Extract the (X, Y) coordinate from the center of the cell holding the provided text.  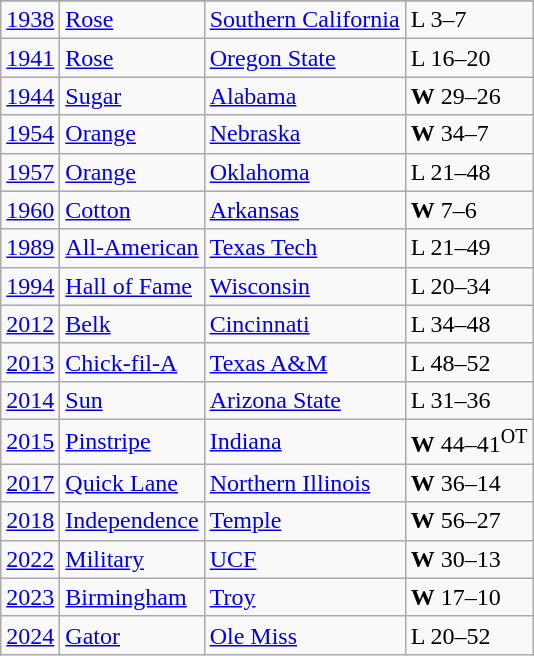
L 16–20 (469, 58)
1957 (30, 172)
1989 (30, 248)
Alabama (304, 96)
1938 (30, 20)
Texas Tech (304, 248)
1941 (30, 58)
All-American (132, 248)
L 21–49 (469, 248)
W 44–41OT (469, 442)
L 20–34 (469, 286)
L 31–36 (469, 400)
W 56–27 (469, 521)
1960 (30, 210)
2022 (30, 559)
L 20–52 (469, 635)
Quick Lane (132, 483)
2018 (30, 521)
Ole Miss (304, 635)
W 34–7 (469, 134)
Independence (132, 521)
L 21–48 (469, 172)
Indiana (304, 442)
1954 (30, 134)
2017 (30, 483)
Arizona State (304, 400)
Southern California (304, 20)
Belk (132, 324)
W 30–13 (469, 559)
Wisconsin (304, 286)
UCF (304, 559)
Northern Illinois (304, 483)
Nebraska (304, 134)
2015 (30, 442)
L 34–48 (469, 324)
W 36–14 (469, 483)
2024 (30, 635)
W 29–26 (469, 96)
Gator (132, 635)
Hall of Fame (132, 286)
Birmingham (132, 597)
Pinstripe (132, 442)
L 48–52 (469, 362)
W 17–10 (469, 597)
Cincinnati (304, 324)
1994 (30, 286)
Arkansas (304, 210)
Sugar (132, 96)
Troy (304, 597)
Military (132, 559)
Temple (304, 521)
W 7–6 (469, 210)
Oregon State (304, 58)
Texas A&M (304, 362)
2023 (30, 597)
L 3–7 (469, 20)
Cotton (132, 210)
2014 (30, 400)
2012 (30, 324)
Chick-fil-A (132, 362)
Oklahoma (304, 172)
1944 (30, 96)
2013 (30, 362)
Sun (132, 400)
